Detect which cell encompasses the target text, then output its [X, Y] center coordinate. 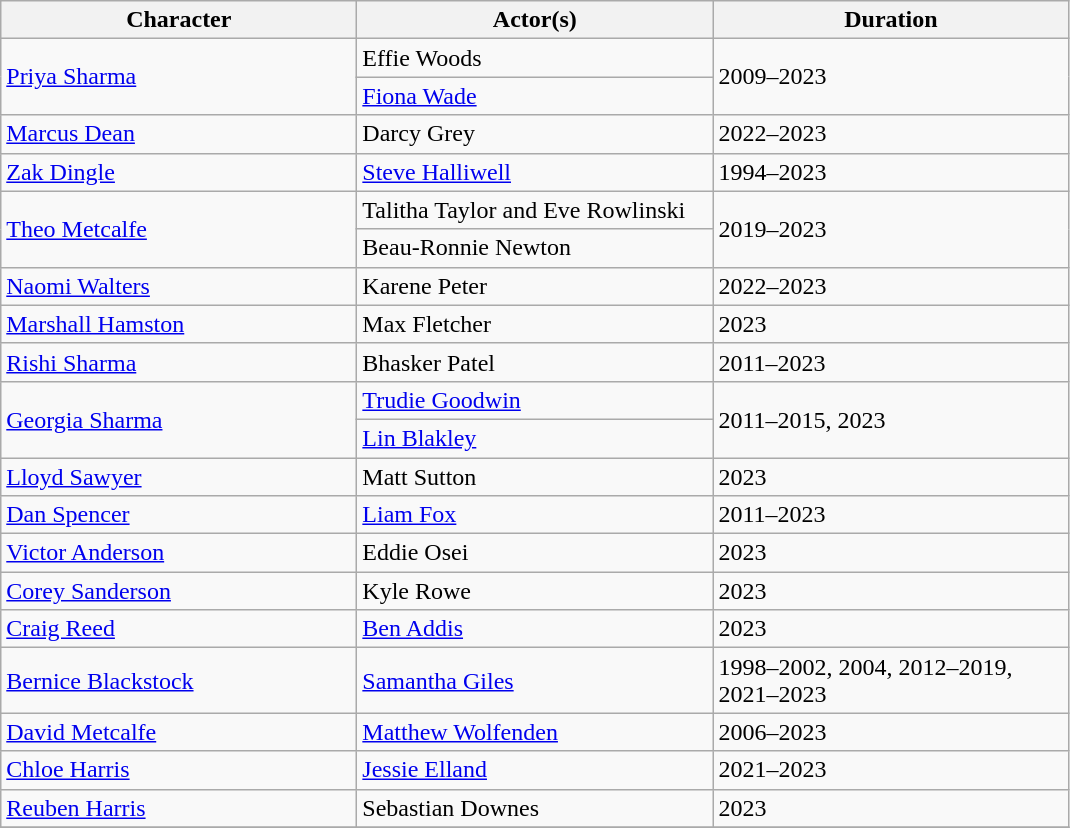
Naomi Walters [179, 286]
Samantha Giles [535, 680]
Georgia Sharma [179, 419]
Liam Fox [535, 515]
Actor(s) [535, 20]
Bhasker Patel [535, 362]
Craig Reed [179, 629]
1998–2002, 2004, 2012–2019, 2021–2023 [891, 680]
Duration [891, 20]
Matt Sutton [535, 477]
2021–2023 [891, 770]
2009–2023 [891, 77]
Victor Anderson [179, 553]
Reuben Harris [179, 808]
Max Fletcher [535, 324]
Matthew Wolfenden [535, 732]
Jessie Elland [535, 770]
2011–2015, 2023 [891, 419]
Trudie Goodwin [535, 400]
Talitha Taylor and Eve Rowlinski [535, 210]
Karene Peter [535, 286]
Ben Addis [535, 629]
2019–2023 [891, 229]
Theo Metcalfe [179, 229]
David Metcalfe [179, 732]
Corey Sanderson [179, 591]
Character [179, 20]
Lin Blakley [535, 438]
Effie Woods [535, 58]
1994–2023 [891, 172]
Kyle Rowe [535, 591]
Fiona Wade [535, 96]
Lloyd Sawyer [179, 477]
Steve Halliwell [535, 172]
Marcus Dean [179, 134]
Bernice Blackstock [179, 680]
Chloe Harris [179, 770]
Zak Dingle [179, 172]
Rishi Sharma [179, 362]
2006–2023 [891, 732]
Sebastian Downes [535, 808]
Eddie Osei [535, 553]
Priya Sharma [179, 77]
Darcy Grey [535, 134]
Marshall Hamston [179, 324]
Beau-Ronnie Newton [535, 248]
Dan Spencer [179, 515]
